Capture the cell that displays the provided text and extract its [X, Y] central coordinate. 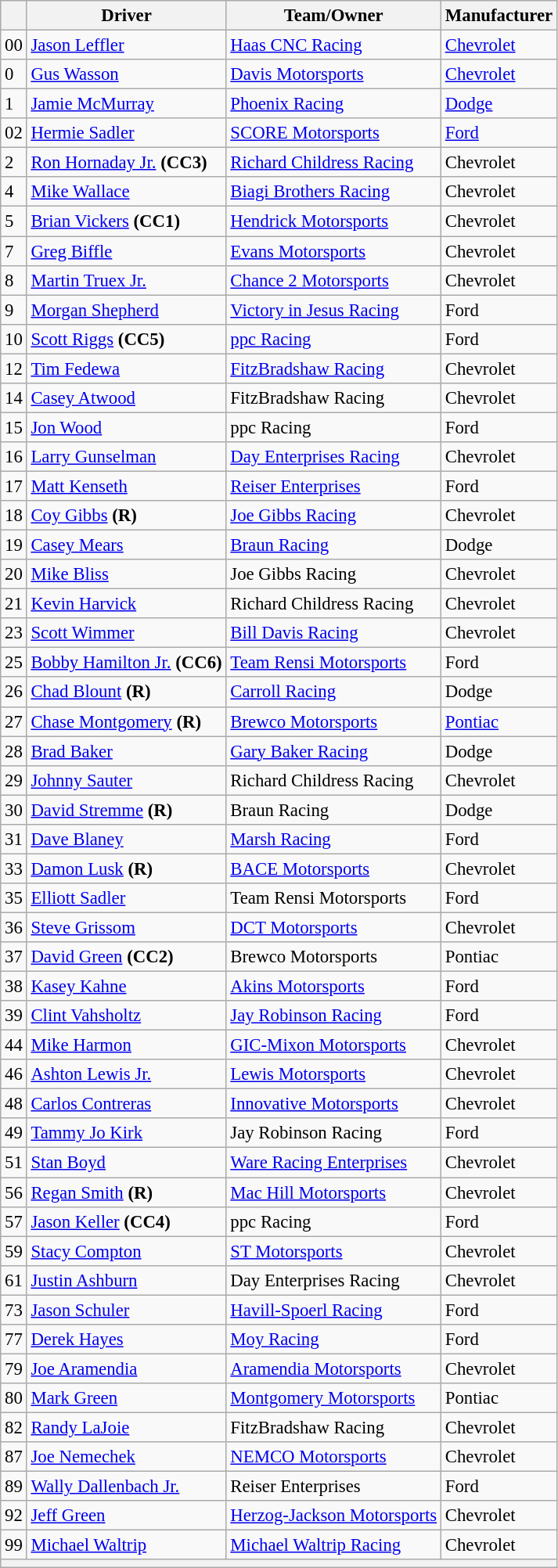
Regan Smith (R) [127, 1192]
Wally Dallenbach Jr. [127, 1487]
Casey Atwood [127, 398]
2 [14, 163]
39 [14, 1016]
51 [14, 1163]
23 [14, 633]
Mike Bliss [127, 574]
33 [14, 869]
David Green (CC2) [127, 957]
27 [14, 721]
BACE Motorsports [333, 869]
Davis Motorsports [333, 74]
Brian Vickers (CC1) [127, 221]
DCT Motorsports [333, 927]
18 [14, 516]
10 [14, 339]
Montgomery Motorsports [333, 1398]
57 [14, 1221]
Justin Ashburn [127, 1280]
Jamie McMurray [127, 104]
Chance 2 Motorsports [333, 280]
1 [14, 104]
19 [14, 545]
14 [14, 398]
59 [14, 1251]
26 [14, 692]
Larry Gunselman [127, 457]
99 [14, 1545]
Hermie Sadler [127, 133]
Tim Fedewa [127, 369]
49 [14, 1134]
20 [14, 574]
Carroll Racing [333, 692]
Matt Kenseth [127, 486]
Driver [127, 16]
21 [14, 604]
Stacy Compton [127, 1251]
Scott Wimmer [127, 633]
Biagi Brothers Racing [333, 192]
92 [14, 1516]
Randy LaJoie [127, 1427]
37 [14, 957]
ST Motorsports [333, 1251]
Carlos Contreras [127, 1104]
73 [14, 1310]
Mike Harmon [127, 1045]
SCORE Motorsports [333, 133]
Ware Racing Enterprises [333, 1163]
Joe Nemechek [127, 1457]
00 [14, 45]
Coy Gibbs (R) [127, 516]
12 [14, 369]
Hendrick Motorsports [333, 221]
Innovative Motorsports [333, 1104]
61 [14, 1280]
Derek Hayes [127, 1340]
Johnny Sauter [127, 780]
56 [14, 1192]
Ashton Lewis Jr. [127, 1074]
Victory in Jesus Racing [333, 310]
Jason Keller (CC4) [127, 1221]
30 [14, 810]
Mark Green [127, 1398]
Damon Lusk (R) [127, 869]
31 [14, 840]
Michael Waltrip Racing [333, 1545]
Elliott Sadler [127, 898]
Kasey Kahne [127, 987]
87 [14, 1457]
Dave Blaney [127, 840]
Greg Biffle [127, 251]
Gary Baker Racing [333, 751]
GIC-Mixon Motorsports [333, 1045]
Phoenix Racing [333, 104]
5 [14, 221]
Marsh Racing [333, 840]
Chase Montgomery (R) [127, 721]
38 [14, 987]
Lewis Motorsports [333, 1074]
Moy Racing [333, 1340]
Jon Wood [127, 427]
44 [14, 1045]
Martin Truex Jr. [127, 280]
Mac Hill Motorsports [333, 1192]
Bill Davis Racing [333, 633]
48 [14, 1104]
29 [14, 780]
8 [14, 280]
Chad Blount (R) [127, 692]
28 [14, 751]
Tammy Jo Kirk [127, 1134]
Michael Waltrip [127, 1545]
7 [14, 251]
Joe Aramendia [127, 1368]
Evans Motorsports [333, 251]
77 [14, 1340]
Ron Hornaday Jr. (CC3) [127, 163]
80 [14, 1398]
Jason Schuler [127, 1310]
Gus Wasson [127, 74]
17 [14, 486]
NEMCO Motorsports [333, 1457]
Herzog-Jackson Motorsports [333, 1516]
David Stremme (R) [127, 810]
Scott Riggs (CC5) [127, 339]
4 [14, 192]
Brad Baker [127, 751]
Kevin Harvick [127, 604]
79 [14, 1368]
Bobby Hamilton Jr. (CC6) [127, 663]
Aramendia Motorsports [333, 1368]
35 [14, 898]
82 [14, 1427]
0 [14, 74]
Manufacturer [499, 16]
Morgan Shepherd [127, 310]
15 [14, 427]
Clint Vahsholtz [127, 1016]
02 [14, 133]
16 [14, 457]
46 [14, 1074]
36 [14, 927]
Jeff Green [127, 1516]
Haas CNC Racing [333, 45]
Jason Leffler [127, 45]
Casey Mears [127, 545]
Mike Wallace [127, 192]
89 [14, 1487]
Stan Boyd [127, 1163]
25 [14, 663]
Havill-Spoerl Racing [333, 1310]
Akins Motorsports [333, 987]
Team/Owner [333, 16]
9 [14, 310]
Steve Grissom [127, 927]
